Extract the [X, Y] coordinate from the center of the cell holding the provided text.  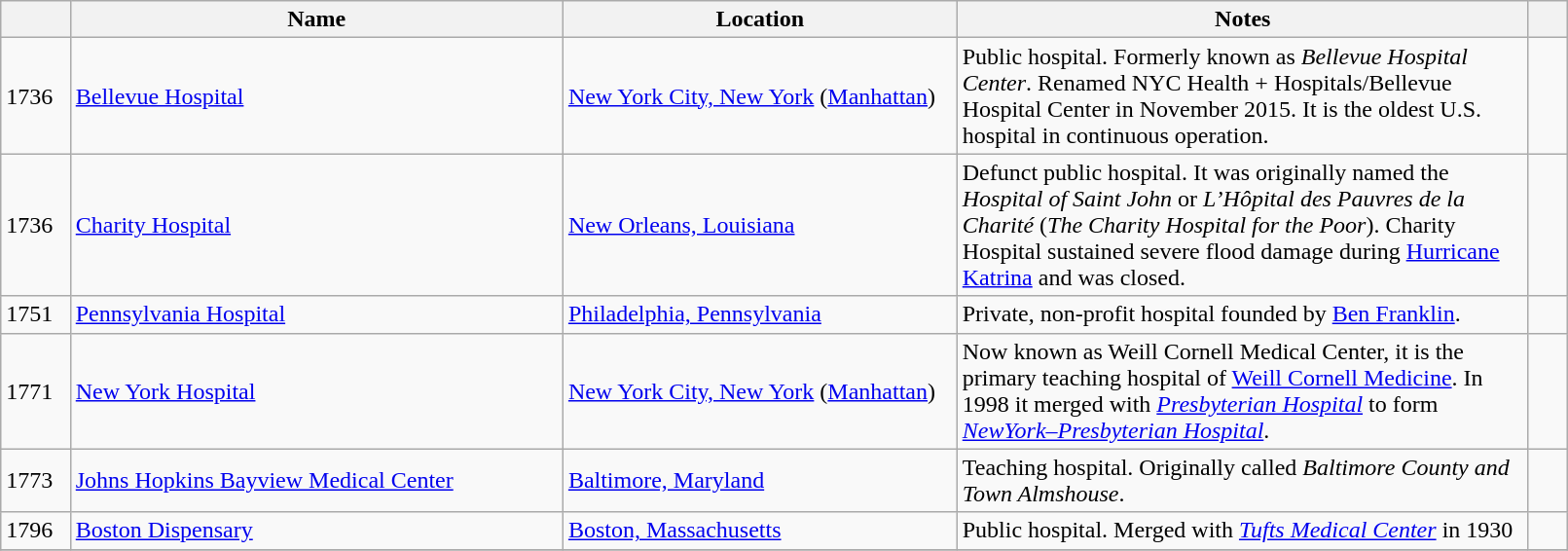
Philadelphia, Pennsylvania [759, 314]
1773 [35, 481]
1751 [35, 314]
Boston, Massachusetts [759, 531]
Public hospital. Merged with Tufts Medical Center in 1930 [1242, 531]
1771 [35, 391]
Johns Hopkins Bayview Medical Center [316, 481]
New Orleans, Louisiana [759, 225]
Boston Dispensary [316, 531]
Bellevue Hospital [316, 95]
Name [316, 19]
Private, non-profit hospital founded by Ben Franklin. [1242, 314]
Pennsylvania Hospital [316, 314]
1796 [35, 531]
Teaching hospital. Originally called Baltimore County and Town Almshouse. [1242, 481]
Location [759, 19]
New York Hospital [316, 391]
Baltimore, Maryland [759, 481]
Notes [1242, 19]
Charity Hospital [316, 225]
